Pinpoint the cell where the given text exists, returning its (x, y) midpoint coordinate. 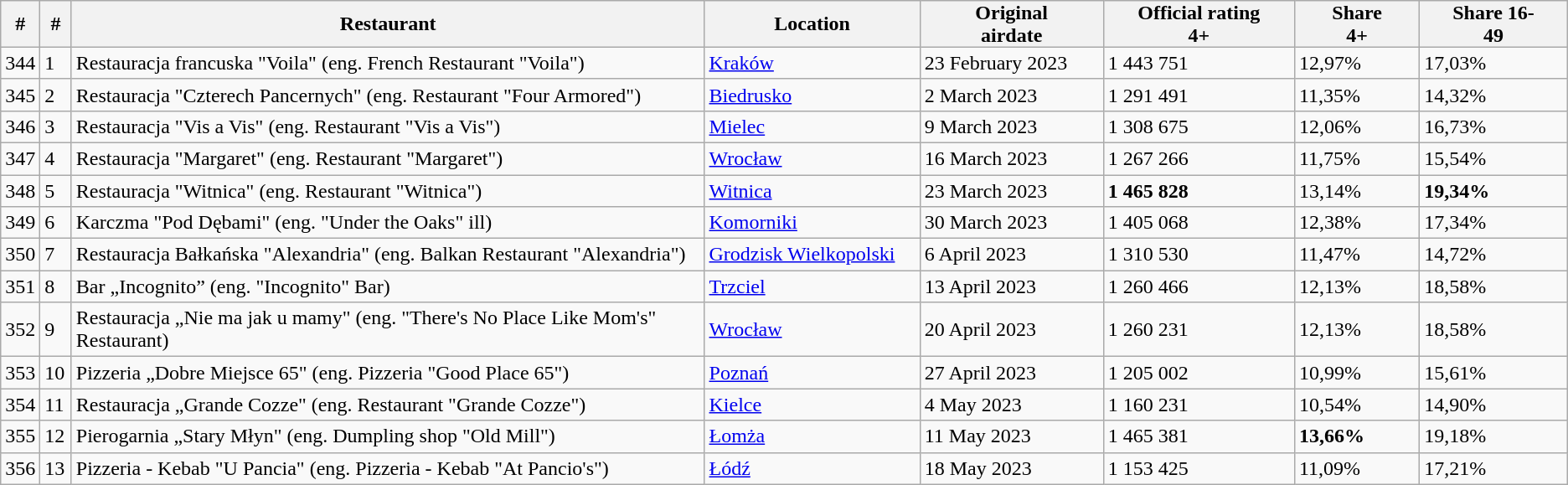
Pierogarnia „Stary Młyn" (eng. Dumpling shop "Old Mill") (388, 436)
30 March 2023 (1012, 223)
13 (56, 468)
18 May 2023 (1012, 468)
Restauracja „Nie ma jak u mamy" (eng. "There's No Place Like Mom's" Restaurant) (388, 330)
4 (56, 158)
13,66% (1357, 436)
10,54% (1357, 405)
2 March 2023 (1012, 95)
16,73% (1493, 126)
1 310 530 (1199, 255)
10,99% (1357, 373)
8 (56, 286)
13 April 2023 (1012, 286)
352 (20, 330)
Restauracja „Grande Cozze" (eng. Restaurant "Grande Cozze") (388, 405)
355 (20, 436)
1 443 751 (1199, 63)
20 April 2023 (1012, 330)
1 308 675 (1199, 126)
Kielce (812, 405)
11,35% (1357, 95)
Biedrusko (812, 95)
Karczma "Pod Dębami" (eng. "Under the Oaks" ill) (388, 223)
16 March 2023 (1012, 158)
347 (20, 158)
12,97% (1357, 63)
5 (56, 190)
Restaurant (388, 24)
27 April 2023 (1012, 373)
1 160 231 (1199, 405)
Restauracja "Margaret" (eng. Restaurant "Margaret") (388, 158)
17,34% (1493, 223)
14,32% (1493, 95)
23 February 2023 (1012, 63)
1 260 231 (1199, 330)
1 205 002 (1199, 373)
Share 16-49 (1493, 24)
Trzciel (812, 286)
19,34% (1493, 190)
15,54% (1493, 158)
Poznań (812, 373)
Bar „Incognito” (eng. "Incognito" Bar) (388, 286)
1 (56, 63)
1 267 266 (1199, 158)
344 (20, 63)
12 (56, 436)
Restauracja francuska "Voila" (eng. French Restaurant "Voila") (388, 63)
Restauracja "Witnica" (eng. Restaurant "Witnica") (388, 190)
3 (56, 126)
9 March 2023 (1012, 126)
14,90% (1493, 405)
1 153 425 (1199, 468)
6 April 2023 (1012, 255)
349 (20, 223)
Kraków (812, 63)
11 (56, 405)
15,61% (1493, 373)
1 405 068 (1199, 223)
11 May 2023 (1012, 436)
Grodzisk Wielkopolski (812, 255)
9 (56, 330)
Share 4+ (1357, 24)
353 (20, 373)
Mielec (812, 126)
Pizzeria „Dobre Miejsce 65" (eng. Pizzeria "Good Place 65") (388, 373)
Pizzeria - Kebab "U Pancia" (eng. Pizzeria - Kebab "At Pancio's") (388, 468)
17,21% (1493, 468)
Komorniki (812, 223)
Original airdate (1012, 24)
Łomża (812, 436)
Official rating 4+ (1199, 24)
345 (20, 95)
12,38% (1357, 223)
17,03% (1493, 63)
11,47% (1357, 255)
1 465 381 (1199, 436)
Restauracja Bałkańska "Alexandria" (eng. Balkan Restaurant "Alexandria") (388, 255)
14,72% (1493, 255)
4 May 2023 (1012, 405)
1 465 828 (1199, 190)
13,14% (1357, 190)
350 (20, 255)
10 (56, 373)
2 (56, 95)
351 (20, 286)
19,18% (1493, 436)
346 (20, 126)
7 (56, 255)
12,06% (1357, 126)
Restauracja "Czterech Pancernych" (eng. Restaurant "Four Armored") (388, 95)
Łódź (812, 468)
23 March 2023 (1012, 190)
Witnica (812, 190)
Restauracja "Vis a Vis" (eng. Restaurant "Vis a Vis") (388, 126)
354 (20, 405)
11,09% (1357, 468)
11,75% (1357, 158)
356 (20, 468)
Location (812, 24)
348 (20, 190)
1 291 491 (1199, 95)
1 260 466 (1199, 286)
6 (56, 223)
